Scan for the cell matching the given text and deliver its [X, Y] coordinate at center. 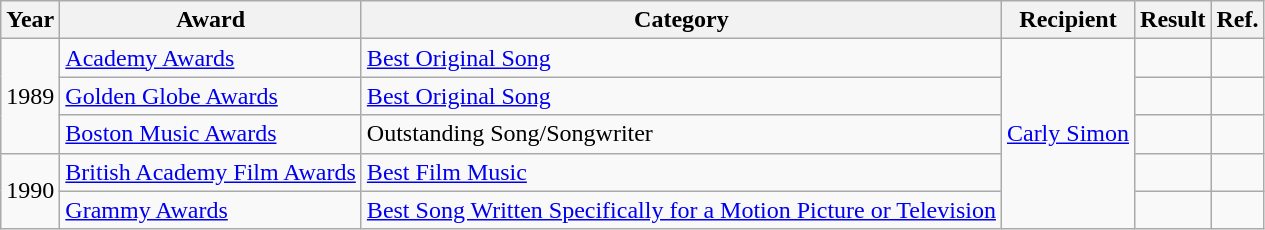
Award [211, 20]
Result [1173, 20]
Grammy Awards [211, 210]
1989 [30, 96]
Boston Music Awards [211, 134]
Outstanding Song/Songwriter [681, 134]
British Academy Film Awards [211, 172]
Academy Awards [211, 58]
Category [681, 20]
Carly Simon [1068, 134]
1990 [30, 191]
Year [30, 20]
Best Film Music [681, 172]
Golden Globe Awards [211, 96]
Ref. [1238, 20]
Recipient [1068, 20]
Best Song Written Specifically for a Motion Picture or Television [681, 210]
